From the cell containing the given text, extract its center point as (X, Y) coordinate. 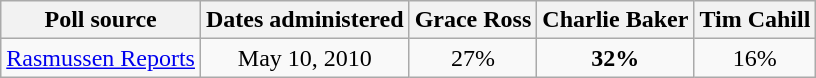
Grace Ross (473, 20)
Dates administered (304, 20)
27% (473, 58)
32% (616, 58)
Charlie Baker (616, 20)
May 10, 2010 (304, 58)
Tim Cahill (755, 20)
16% (755, 58)
Poll source (101, 20)
Rasmussen Reports (101, 58)
